Scan for the cell matching the given text and deliver its (X, Y) coordinate at center. 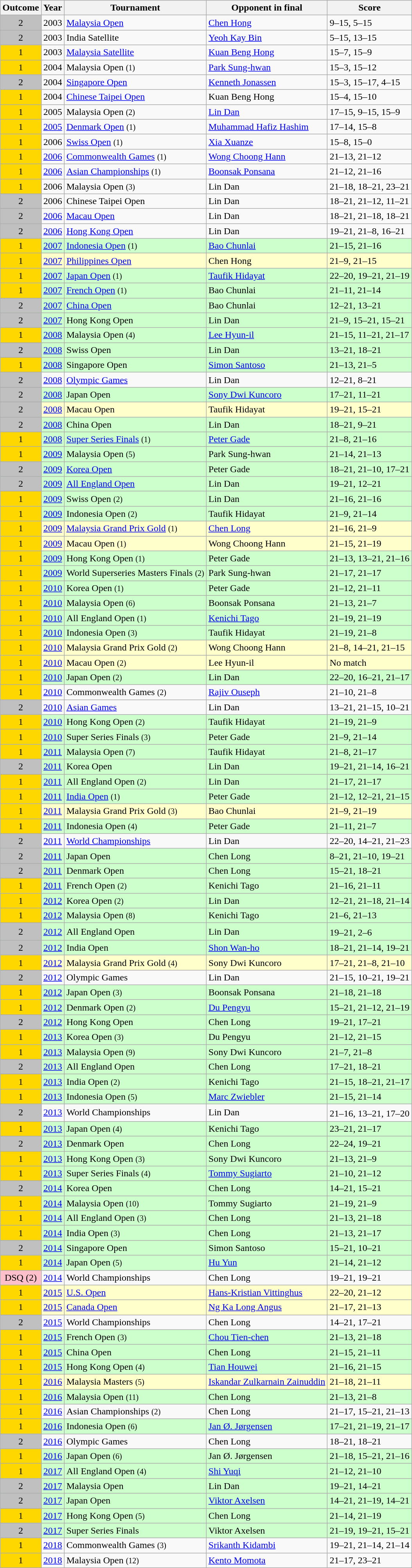
21–13, 21–7 (369, 603)
Kenneth Jonassen (267, 82)
Commonwealth Games (3) (135, 1545)
19–21, 12–21 (369, 484)
21–15, 21–16 (369, 246)
18–21, 21–18, 18–21 (369, 216)
Hong Kong Open (3) (135, 1159)
21–8, 21–17 (369, 752)
18–21, 21–12, 11–21 (369, 201)
19–21, 19–21 (369, 1278)
Philippines Open (135, 261)
Super Series Finals (135, 1530)
19–21, 17–21 (369, 1022)
India Open (135, 948)
Marc Zwiebler (267, 1097)
India Satellite (135, 38)
Macau Open (2) (135, 663)
21–11, 21–14 (369, 290)
Korea Open (1) (135, 588)
Opponent in final (267, 8)
U.S. Open (135, 1292)
18–21, 21–10, 17–21 (369, 469)
Macau Open (1) (135, 543)
19–21, 2–6 (369, 932)
21–13, 21–12 (369, 156)
21–12, 21–11 (369, 588)
21–10, 21–12 (369, 1174)
5–15, 13–15 (369, 38)
15–21, 18–21 (369, 871)
17–21, 21–8, 21–10 (369, 962)
21–13, 21–17 (369, 1233)
21–15, 18–21, 21–17 (369, 1082)
Japan Open (5) (135, 1263)
Indonesia Open (4) (135, 826)
Malaysia Open (4) (135, 335)
15–3, 15–12 (369, 67)
Malaysia Satellite (135, 52)
21–19, 19–21, 15–21 (369, 1530)
Asian Games (135, 707)
Chou Tien-chen (267, 1337)
Canada Open (135, 1307)
21–15, 21–19 (369, 543)
Malaysia Open (9) (135, 1052)
Iskandar Zulkarnain Zainuddin (267, 1382)
Malaysia Open (12) (135, 1560)
Malaysia Masters (5) (135, 1382)
21–18, 21–18 (369, 992)
Hong Kong Open (4) (135, 1367)
Malaysia Open (7) (135, 752)
22–20, 16–21, 21–17 (369, 677)
Malaysia Open (3) (135, 186)
19–21, 15–21 (369, 409)
9–15, 5–15 (369, 23)
21–9, 21–19 (369, 811)
Malaysia Open (10) (135, 1203)
Malaysia Grand Prix Gold (1) (135, 529)
21–17, 15–21, 21–13 (369, 1412)
23–21, 21–17 (369, 1129)
21–18, 21–11 (369, 1382)
Denmark Open (1) (135, 127)
Malaysia Open (8) (135, 916)
21–18, 18–21, 23–21 (369, 186)
21–19, 21–8 (369, 633)
15–21, 10–21 (369, 1248)
Malaysia Grand Prix Gold (4) (135, 962)
21–12, 21–15 (369, 1037)
12–21, 21–18, 21–14 (369, 900)
21–8, 14–21, 21–15 (369, 647)
21–9, 21–15 (369, 261)
Japan Open (6) (135, 1456)
21–16, 21–16 (369, 499)
12–21, 8–21 (369, 380)
Ng Ka Long Angus (267, 1307)
Indonesia Open (3) (135, 633)
Super Series Finals (4) (135, 1174)
Kento Momota (267, 1560)
21–9, 15–21, 15–21 (369, 320)
India Open (1) (135, 796)
Indonesia Open (6) (135, 1426)
Commonwealth Games (1) (135, 156)
All England Open (1) (135, 618)
DSQ (2) (21, 1278)
17–15, 9–15, 15–9 (369, 112)
French Open (2) (135, 885)
Japan Open (1) (135, 276)
Super Series Finals (3) (135, 737)
Malaysia Grand Prix Gold (3) (135, 811)
22–20, 21–12 (369, 1292)
World Superseries Masters Finals (2) (135, 573)
14–21, 17–21 (369, 1322)
All England Open (2) (135, 781)
Shi Yuqi (267, 1471)
Muhammad Hafiz Hashim (267, 127)
Yeoh Kay Bin (267, 38)
21–17, 23–21 (369, 1560)
21–19, 21–19 (369, 618)
Malaysia Open (11) (135, 1397)
Malaysia Open (1) (135, 67)
Srikanth Kidambi (267, 1545)
18–21, 21–14, 19–21 (369, 948)
21–13, 21–8 (369, 1397)
Asian Championships (1) (135, 171)
15–4, 15–10 (369, 97)
Malaysia Open (6) (135, 603)
21–15, 21–11 (369, 1352)
Super Series Finals (1) (135, 439)
8–21, 21–10, 19–21 (369, 856)
17–14, 15–8 (369, 127)
Score (369, 8)
15–3, 15–17, 4–15 (369, 82)
Year (52, 8)
14–21, 21–19, 14–21 (369, 1501)
21–13, 13–21, 21–16 (369, 558)
15–8, 15–0 (369, 142)
17–21, 21–19, 21–17 (369, 1426)
17–21, 18–21 (369, 1067)
21–17, 21–13 (369, 1307)
Tournament (135, 8)
French Open (1) (135, 290)
21–16, 21–11 (369, 885)
Malaysia Open (5) (135, 454)
21–7, 21–8 (369, 1052)
17–21, 11–21 (369, 394)
Tian Houwei (267, 1367)
Denmark Open (2) (135, 1007)
14–21, 15–21 (369, 1188)
Hong Kong Open (1) (135, 558)
Malaysia Open (2) (135, 112)
Hu Yun (267, 1263)
12–21, 13–21 (369, 305)
21–12, 21–10 (369, 1471)
Rajiv Ouseph (267, 692)
21–10, 21–8 (369, 692)
22–20, 19–21, 21–19 (369, 276)
19–21, 14–21 (369, 1486)
22–24, 19–21 (369, 1143)
Swiss Open (135, 350)
15–21, 21–12, 21–19 (369, 1007)
Korea Open (3) (135, 1037)
13–21, 18–21 (369, 350)
19–21, 21–14, 21–14 (369, 1545)
Outcome (21, 8)
21–16, 21–9 (369, 529)
21–15, 21–14 (369, 1097)
Korea Open (2) (135, 900)
Malaysia Grand Prix Gold (2) (135, 647)
21–18, 15–21, 21–16 (369, 1456)
21–6, 21–13 (369, 916)
India Open (2) (135, 1082)
21–15, 10–21, 19–21 (369, 977)
21–12, 21–16 (369, 171)
21–15, 11–21, 21–17 (369, 335)
21–12, 12–21, 21–15 (369, 796)
Commonwealth Games (2) (135, 692)
18–21, 18–21 (369, 1441)
Swiss Open (1) (135, 142)
Shon Wan-ho (267, 948)
Hong Kong Open (2) (135, 722)
13–21, 21–15, 10–21 (369, 707)
Xia Xuanze (267, 142)
Japan Open (2) (135, 677)
21–11, 21–7 (369, 826)
All England Open (3) (135, 1218)
21–8, 21–16 (369, 439)
Hong Kong Open (5) (135, 1516)
French Open (3) (135, 1337)
21–14, 21–19 (369, 1516)
Japan Open (3) (135, 992)
21–16, 21–15 (369, 1367)
Japan Open (4) (135, 1129)
18–21, 9–21 (369, 424)
19–21, 21–8, 16–21 (369, 231)
Asian Championships (2) (135, 1412)
19–21, 21–14, 16–21 (369, 767)
21–13, 21–5 (369, 365)
Hans-Kristian Vittinghus (267, 1292)
Indonesia Open (1) (135, 246)
India Open (3) (135, 1233)
21–14, 21–12 (369, 1263)
No match (369, 663)
21–13, 21–9 (369, 1159)
Indonesia Open (2) (135, 514)
Indonesia Open (5) (135, 1097)
22–20, 14–21, 21–23 (369, 841)
21–14, 21–13 (369, 454)
21–16, 13–21, 17–20 (369, 1113)
15–7, 15–9 (369, 52)
All England Open (4) (135, 1471)
Swiss Open (2) (135, 499)
